Find where the given text appears and provide that cell's center as [x, y] coordinate. 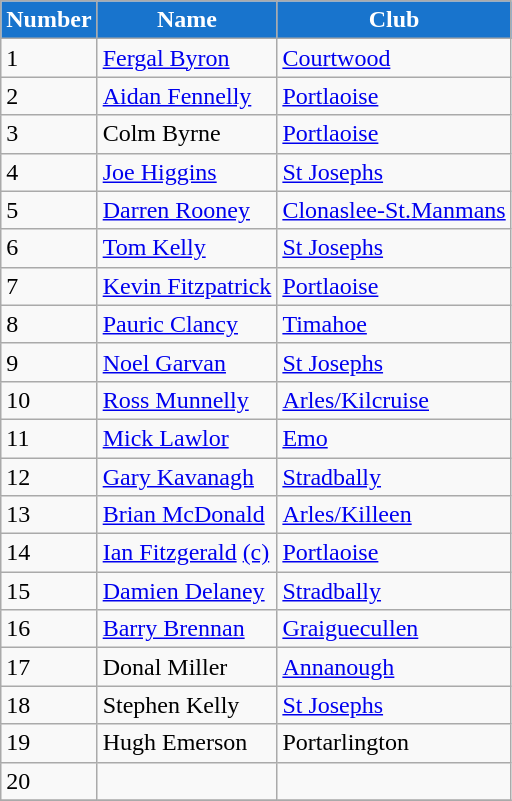
19 [49, 743]
1 [49, 58]
16 [49, 629]
15 [49, 591]
Ross Munnelly [187, 400]
8 [49, 324]
3 [49, 134]
10 [49, 400]
Timahoe [394, 324]
12 [49, 477]
13 [49, 515]
Gary Kavanagh [187, 477]
Clonaslee-St.Manmans [394, 210]
Stephen Kelly [187, 705]
4 [49, 172]
Name [187, 20]
Emo [394, 438]
Barry Brennan [187, 629]
Brian McDonald [187, 515]
Mick Lawlor [187, 438]
Aidan Fennelly [187, 96]
Arles/Kilcruise [394, 400]
Hugh Emerson [187, 743]
Darren Rooney [187, 210]
Pauric Clancy [187, 324]
Number [49, 20]
Club [394, 20]
18 [49, 705]
Noel Garvan [187, 362]
Annanough [394, 667]
Joe Higgins [187, 172]
Kevin Fitzpatrick [187, 286]
6 [49, 248]
Fergal Byron [187, 58]
20 [49, 781]
Tom Kelly [187, 248]
Portarlington [394, 743]
14 [49, 553]
17 [49, 667]
Ian Fitzgerald (c) [187, 553]
Damien Delaney [187, 591]
Donal Miller [187, 667]
Colm Byrne [187, 134]
2 [49, 96]
Arles/Killeen [394, 515]
9 [49, 362]
7 [49, 286]
Courtwood [394, 58]
5 [49, 210]
11 [49, 438]
Graiguecullen [394, 629]
